Locate the cell with the specified text and output its [X, Y] center coordinate. 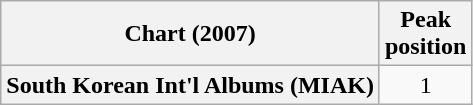
1 [425, 85]
Peakposition [425, 34]
South Korean Int'l Albums (MIAK) [190, 85]
Chart (2007) [190, 34]
